Capture the cell that displays the provided text and extract its [X, Y] central coordinate. 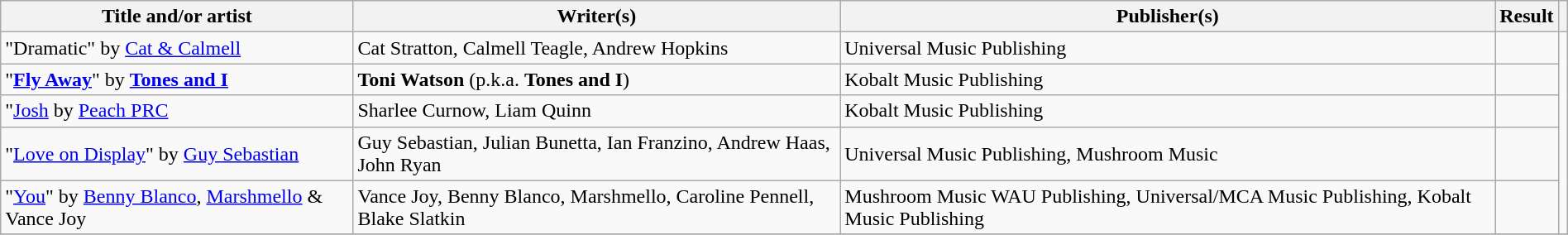
Publisher(s) [1168, 17]
"You" by Benny Blanco, Marshmello & Vance Joy [177, 207]
"Fly Away" by Tones and I [177, 79]
Vance Joy, Benny Blanco, Marshmello, Caroline Pennell, Blake Slatkin [597, 207]
Cat Stratton, Calmell Teagle, Andrew Hopkins [597, 48]
Mushroom Music WAU Publishing, Universal/MCA Music Publishing, Kobalt Music Publishing [1168, 207]
Universal Music Publishing, Mushroom Music [1168, 154]
Result [1527, 17]
Writer(s) [597, 17]
Guy Sebastian, Julian Bunetta, Ian Franzino, Andrew Haas, John Ryan [597, 154]
Universal Music Publishing [1168, 48]
"Dramatic" by Cat & Calmell [177, 48]
"Love on Display" by Guy Sebastian [177, 154]
Title and/or artist [177, 17]
"Josh by Peach PRC [177, 111]
Sharlee Curnow, Liam Quinn [597, 111]
Toni Watson (p.k.a. Tones and I) [597, 79]
